Provide the (X, Y) coordinate of the cell's center where the given text is located.  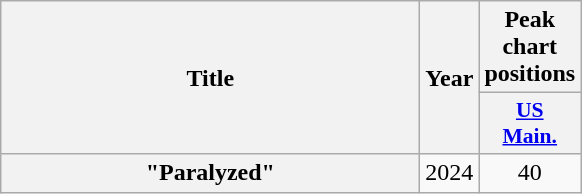
Peak chart positions (530, 47)
"Paralyzed" (210, 173)
Year (450, 78)
Title (210, 78)
40 (530, 173)
USMain. (530, 124)
2024 (450, 173)
